Search for the cell housing the specified text and yield its [X, Y] center coordinate. 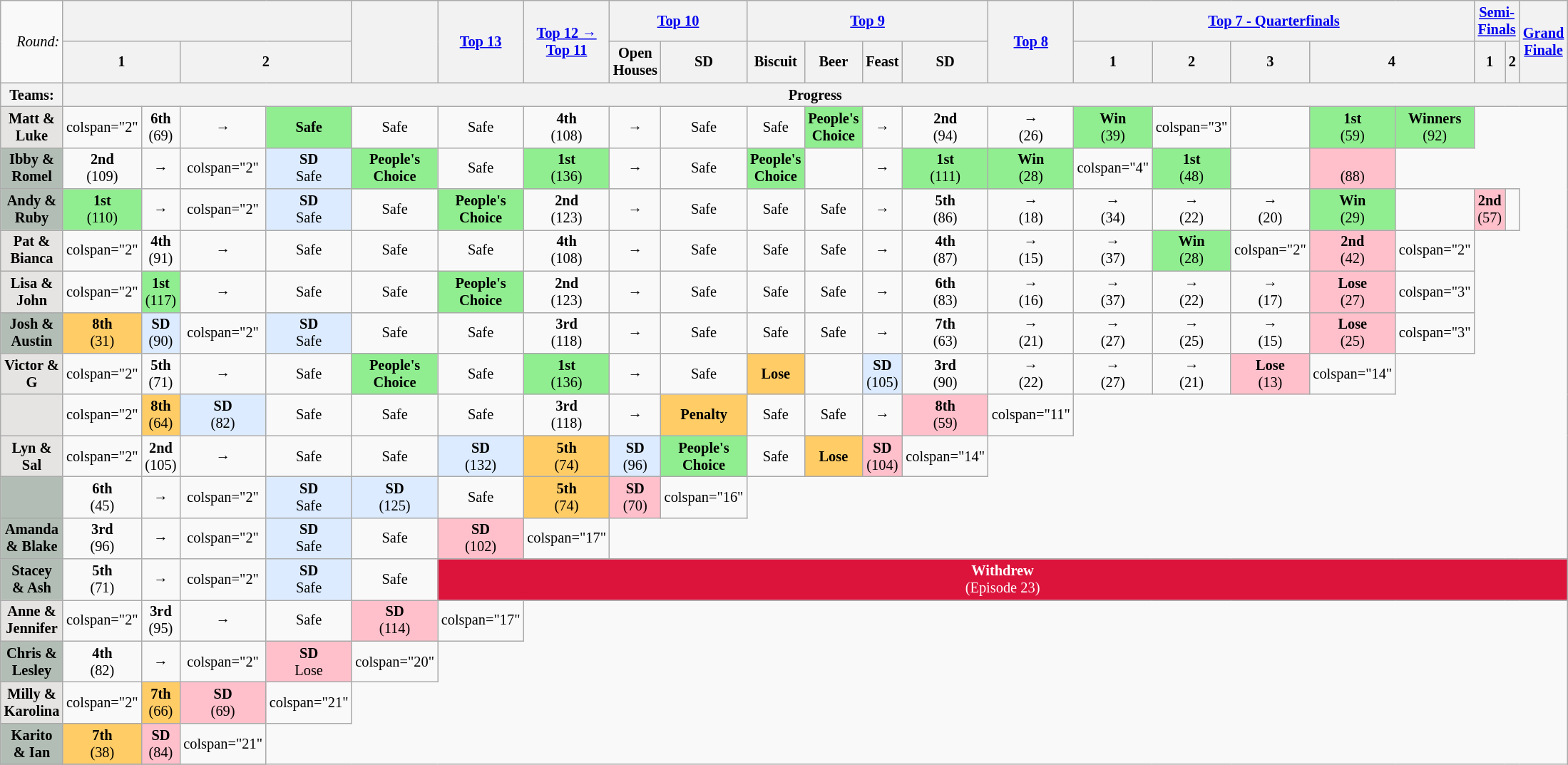
SD(104) [882, 456]
6th(45) [102, 497]
Grand Finale [1543, 41]
Victor & G [31, 374]
2nd(105) [161, 456]
4th(91) [161, 250]
4th(108) [566, 250]
Lose (27) [1353, 292]
6th(83) [945, 292]
Milly & Karolina [31, 702]
3 [1270, 62]
Chris & Lesley [31, 662]
3rd(95) [161, 620]
Biscuit [776, 62]
1st(117) [161, 292]
→ (16) [1031, 292]
Top 8 [1031, 41]
Win(28) [1192, 250]
Beer [833, 62]
2nd(109) [102, 168]
1st(59) [1353, 127]
Lisa & John [31, 292]
Matt & Luke [31, 127]
→ (25) [1192, 333]
Feast [882, 62]
Josh & Austin [31, 333]
2nd(94) [945, 127]
→ (18) [1031, 210]
4th(87) [945, 250]
Ibby & Romel [31, 168]
Penalty [704, 415]
Top 13 [481, 41]
SD(82) [222, 415]
(88) [1353, 168]
2nd (123) [566, 210]
Andy & Ruby [31, 210]
Win (29) [1353, 210]
8th(64) [161, 415]
2nd(42) [1353, 250]
Teams: [31, 95]
Top 10 [678, 21]
colspan="4" [1113, 168]
Pat & Bianca [31, 250]
SD(114) [394, 620]
Semi-Finals [1496, 21]
7th(66) [161, 702]
SD(102) [481, 538]
Amanda & Blake [31, 538]
3rd(96) [102, 538]
SD(105) [882, 374]
Top 12 → Top 11 [566, 41]
8th(31) [102, 333]
Lose (13) [1270, 374]
Karito & Ian [31, 744]
→ (34) [1113, 210]
colspan="16" [704, 497]
1st(111) [945, 168]
Progress [815, 95]
3rd(90) [945, 374]
SD(84) [161, 744]
colspan="20" [394, 662]
Lose (25) [1353, 333]
Open Houses [635, 62]
SDLose [309, 662]
Win (28) [1031, 168]
SD(132) [481, 456]
2nd(57) [1490, 210]
1st(110) [102, 210]
6th(69) [161, 127]
Win(39) [1113, 127]
1st(48) [1192, 168]
Withdrew (Episode 23) [1003, 580]
Anne & Jennifer [31, 620]
SD(90) [161, 333]
5th(86) [945, 210]
Lyn & Sal [31, 456]
7th(38) [102, 744]
Top 9 [867, 21]
7th(63) [945, 333]
→ (20) [1270, 210]
colspan="11" [1031, 415]
8th(59) [945, 415]
→ (26) [1031, 127]
Round: [31, 41]
SD(69) [222, 702]
4 [1392, 62]
4th (108) [566, 127]
SD (125) [394, 497]
Stacey & Ash [31, 580]
→ (17) [1270, 292]
2nd(123) [566, 292]
Winners(92) [1435, 127]
SD (96) [635, 456]
SD(70) [635, 497]
4th(82) [102, 662]
Top 7 - Quarterfinals [1274, 21]
